Detect which cell encompasses the target text, then output its [X, Y] center coordinate. 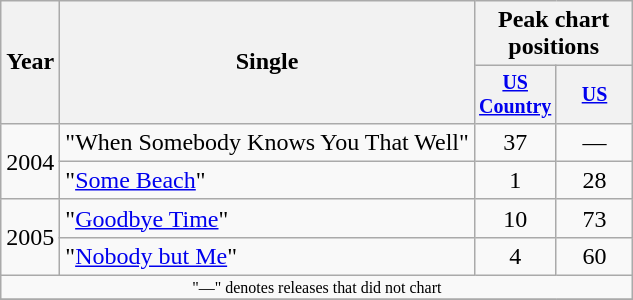
37 [515, 142]
US [594, 94]
Single [268, 62]
28 [594, 180]
Year [30, 62]
1 [515, 180]
4 [515, 256]
60 [594, 256]
10 [515, 218]
2005 [30, 237]
"Goodbye Time" [268, 218]
US Country [515, 94]
"When Somebody Knows You That Well" [268, 142]
73 [594, 218]
"—" denotes releases that did not chart [317, 288]
— [594, 142]
"Some Beach" [268, 180]
2004 [30, 161]
"Nobody but Me" [268, 256]
Peak chartpositions [554, 34]
